Identify which cell holds the provided text, then report its (X, Y) central coordinate. 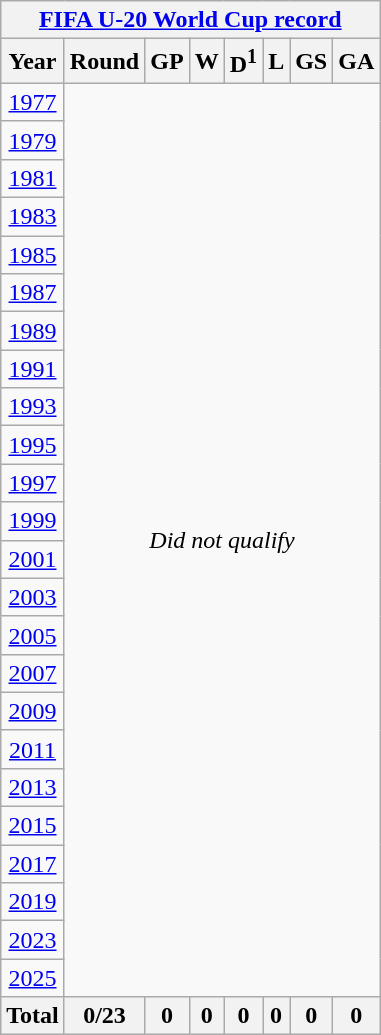
1985 (33, 255)
2001 (33, 559)
GA (356, 62)
2003 (33, 597)
FIFA U-20 World Cup record (190, 20)
1999 (33, 521)
2023 (33, 940)
1979 (33, 140)
2015 (33, 826)
1993 (33, 407)
2011 (33, 749)
L (276, 62)
GS (312, 62)
1989 (33, 331)
W (206, 62)
2019 (33, 902)
2007 (33, 673)
2009 (33, 711)
GP (167, 62)
2005 (33, 635)
D1 (243, 62)
1981 (33, 178)
1997 (33, 483)
1983 (33, 217)
1977 (33, 102)
1995 (33, 445)
Year (33, 62)
1987 (33, 293)
0/23 (104, 1016)
2013 (33, 787)
Total (33, 1016)
Round (104, 62)
1991 (33, 369)
2017 (33, 864)
2025 (33, 978)
Did not qualify (222, 540)
